Determine the [X, Y] coordinate at the center of the cell enclosing the given text.  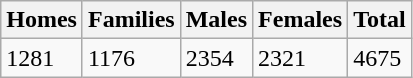
Homes [42, 20]
Families [131, 20]
1176 [131, 58]
Total [380, 20]
Males [216, 20]
Females [300, 20]
2354 [216, 58]
1281 [42, 58]
2321 [300, 58]
4675 [380, 58]
